For the text-containing cell, return its midpoint in [X, Y] coordinate format. 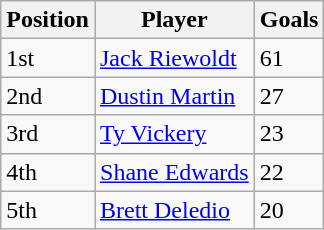
22 [289, 172]
1st [48, 58]
2nd [48, 96]
61 [289, 58]
4th [48, 172]
Dustin Martin [174, 96]
Player [174, 20]
Goals [289, 20]
Ty Vickery [174, 134]
27 [289, 96]
3rd [48, 134]
Jack Riewoldt [174, 58]
Brett Deledio [174, 210]
Position [48, 20]
5th [48, 210]
23 [289, 134]
Shane Edwards [174, 172]
20 [289, 210]
